Search for the cell housing the specified text and yield its [x, y] center coordinate. 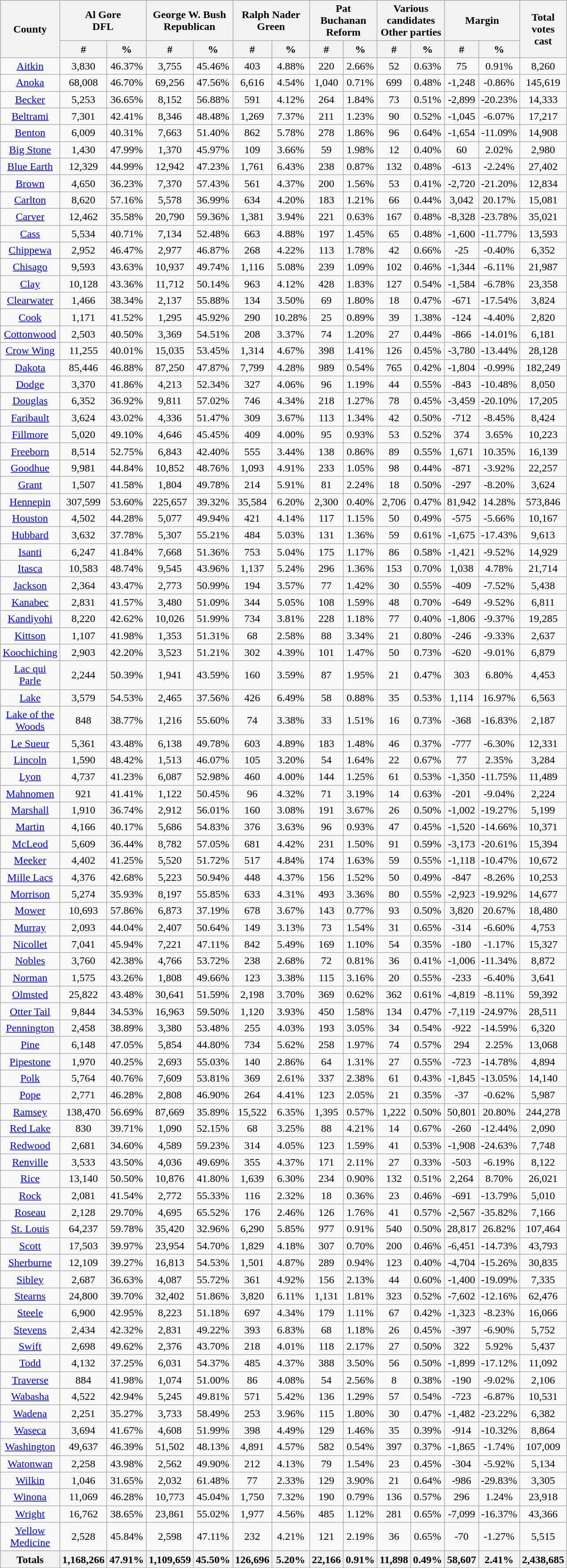
-14.59% [499, 1028]
107,464 [543, 1229]
5.78% [291, 133]
Winona [30, 1497]
Le Sueur [30, 743]
Renville [30, 1162]
1.24% [499, 1497]
Rice [30, 1179]
232 [252, 1536]
1.50% [360, 844]
-2,923 [462, 894]
41.84% [127, 552]
1,122 [170, 794]
4.39% [291, 652]
31.65% [127, 1480]
2,106 [543, 1380]
52.48% [213, 234]
42.94% [127, 1397]
-986 [462, 1480]
16 [394, 720]
4.22% [291, 250]
51.59% [213, 994]
2,300 [326, 501]
117 [326, 519]
2.58% [291, 636]
-35.82% [499, 1212]
484 [252, 535]
41.80% [213, 1179]
45.46% [213, 66]
3.37% [291, 334]
-233 [462, 978]
46.47% [127, 250]
16,963 [170, 1011]
1,131 [326, 1296]
59.36% [213, 217]
5.62% [291, 1045]
26,021 [543, 1179]
58,607 [462, 1559]
5.05% [291, 602]
61.48% [213, 1480]
Martin [30, 827]
-1,248 [462, 83]
149 [252, 928]
40.50% [127, 334]
25,822 [84, 994]
42.68% [127, 877]
15,081 [543, 200]
40.25% [127, 1061]
40.76% [127, 1078]
43.59% [213, 675]
153 [394, 569]
2.24% [360, 485]
7,301 [84, 116]
-24.97% [499, 1011]
253 [252, 1413]
2,952 [84, 250]
2.33% [291, 1480]
2,364 [84, 585]
191 [326, 810]
Kandiyohi [30, 619]
361 [252, 1279]
4.08% [291, 1380]
2,772 [170, 1196]
57.43% [213, 183]
Lake of the Woods [30, 720]
5.42% [291, 1397]
1,093 [252, 468]
36.99% [213, 200]
1,829 [252, 1246]
31 [394, 928]
-11.75% [499, 777]
10,693 [84, 911]
362 [394, 994]
9,613 [543, 535]
-866 [462, 334]
102 [394, 267]
1,107 [84, 636]
49.69% [213, 1162]
51.09% [213, 602]
2,251 [84, 1413]
0.62% [360, 994]
3,830 [84, 66]
64,237 [84, 1229]
50.45% [213, 794]
6,811 [543, 602]
-7,099 [462, 1514]
4.67% [291, 351]
-777 [462, 743]
4,132 [84, 1363]
48.42% [127, 760]
51,502 [170, 1447]
59.50% [213, 1011]
-20.10% [499, 401]
460 [252, 777]
13,068 [543, 1045]
0.79% [360, 1497]
-397 [462, 1330]
3.94% [291, 217]
-1,584 [462, 284]
2,093 [84, 928]
56.01% [213, 810]
0.87% [360, 166]
-2.24% [499, 166]
105 [252, 760]
Stevens [30, 1330]
-260 [462, 1129]
5.03% [291, 535]
634 [252, 200]
2,693 [170, 1061]
9,811 [170, 401]
72 [326, 961]
6,181 [543, 334]
39.27% [127, 1262]
765 [394, 368]
4.13% [291, 1464]
3,380 [170, 1028]
2.41% [499, 1559]
1.52% [360, 877]
29.70% [127, 1212]
1.47% [360, 652]
3.05% [360, 1028]
-3,173 [462, 844]
1.25% [360, 777]
Big Stone [30, 150]
Lac qui Parle [30, 675]
43.36% [127, 284]
Pennington [30, 1028]
36.92% [127, 401]
42.38% [127, 961]
1,808 [170, 978]
Nicollet [30, 944]
43.96% [213, 569]
3,632 [84, 535]
1.46% [360, 1430]
Wadena [30, 1413]
1.34% [360, 418]
4.91% [291, 468]
208 [252, 334]
3,733 [170, 1413]
3.59% [291, 675]
1,507 [84, 485]
1.97% [360, 1045]
46.39% [127, 1447]
-24.63% [499, 1145]
51.40% [213, 133]
Hubbard [30, 535]
1,639 [252, 1179]
2,458 [84, 1028]
-246 [462, 636]
Redwood [30, 1145]
4,522 [84, 1397]
55.33% [213, 1196]
-3.92% [499, 468]
314 [252, 1145]
1.81% [360, 1296]
-1,006 [462, 961]
Morrison [30, 894]
2,503 [84, 334]
1,269 [252, 116]
-2,899 [462, 99]
Fillmore [30, 434]
4.06% [291, 384]
58 [326, 698]
5.24% [291, 569]
421 [252, 519]
39 [394, 317]
Mahnomen [30, 794]
5.91% [291, 485]
663 [252, 234]
4,036 [170, 1162]
2,376 [170, 1347]
21,714 [543, 569]
3,523 [170, 652]
4.31% [291, 894]
-8.23% [499, 1313]
1.95% [360, 675]
-3,459 [462, 401]
144 [326, 777]
7,041 [84, 944]
Cook [30, 317]
38.65% [127, 1514]
4.89% [291, 743]
45.94% [127, 944]
47.87% [213, 368]
2,903 [84, 652]
10,852 [170, 468]
4.03% [291, 1028]
-9.02% [499, 1380]
37.25% [127, 1363]
55.72% [213, 1279]
5,534 [84, 234]
43.70% [213, 1347]
4.42% [291, 844]
4,376 [84, 877]
1,040 [326, 83]
93 [394, 911]
3,755 [170, 66]
4.20% [291, 200]
5,578 [170, 200]
22,257 [543, 468]
-5.92% [499, 1464]
50.14% [213, 284]
36.65% [127, 99]
4.32% [291, 794]
41.86% [127, 384]
-8.11% [499, 994]
-0.99% [499, 368]
239 [326, 267]
41.54% [127, 1196]
40.17% [127, 827]
10,253 [543, 877]
194 [252, 585]
5.49% [291, 944]
-14.66% [499, 827]
0.33% [427, 1162]
0.60% [427, 1279]
10.35% [499, 451]
-1,045 [462, 116]
8,152 [170, 99]
4.87% [291, 1262]
4,402 [84, 861]
44.80% [213, 1045]
517 [252, 861]
2.68% [291, 961]
0.58% [427, 552]
8,514 [84, 451]
1.15% [360, 519]
81,942 [462, 501]
40.01% [127, 351]
1,381 [252, 217]
3,694 [84, 1430]
10.28% [291, 317]
49.22% [213, 1330]
-17.54% [499, 301]
-6.30% [499, 743]
69,256 [170, 83]
-1,600 [462, 234]
56.88% [213, 99]
-4.40% [499, 317]
35,021 [543, 217]
11,712 [170, 284]
14,677 [543, 894]
Houston [30, 519]
46.87% [213, 250]
18,480 [543, 911]
234 [326, 1179]
15,327 [543, 944]
7,335 [543, 1279]
4,166 [84, 827]
28,128 [543, 351]
2,434 [84, 1330]
3.96% [291, 1413]
1,590 [84, 760]
582 [326, 1447]
58.49% [213, 1413]
1.10% [360, 944]
46.88% [127, 368]
7.32% [291, 1497]
3.93% [291, 1011]
307 [326, 1246]
-8,328 [462, 217]
2,562 [170, 1464]
8,050 [543, 384]
Chippewa [30, 250]
-2,567 [462, 1212]
1,970 [84, 1061]
0.39% [427, 1430]
3.65% [499, 434]
43.98% [127, 1464]
55.02% [213, 1514]
23,861 [170, 1514]
7,134 [170, 234]
Pope [30, 1095]
848 [84, 720]
Various candidatesOther parties [411, 21]
977 [326, 1229]
862 [252, 133]
278 [326, 133]
1,109,659 [170, 1559]
1,074 [170, 1380]
10,223 [543, 434]
1.51% [360, 720]
28,817 [462, 1229]
231 [326, 844]
-19.09% [499, 1279]
842 [252, 944]
16,066 [543, 1313]
53.60% [127, 501]
35.58% [127, 217]
57.16% [127, 200]
County [30, 29]
493 [326, 894]
Nobles [30, 961]
1,395 [326, 1112]
5.04% [291, 552]
571 [252, 1397]
4,753 [543, 928]
-0.86% [499, 83]
244,278 [543, 1112]
89 [394, 451]
44.04% [127, 928]
10,167 [543, 519]
98 [394, 468]
35.89% [213, 1112]
-1,002 [462, 810]
5,752 [543, 1330]
830 [84, 1129]
17,205 [543, 401]
2,465 [170, 698]
54.70% [213, 1246]
127 [394, 284]
14,333 [543, 99]
-922 [462, 1028]
1.05% [360, 468]
5.08% [291, 267]
-5.66% [499, 519]
-1.17% [499, 944]
5,609 [84, 844]
-9.04% [499, 794]
Sherburne [30, 1262]
-6.40% [499, 978]
1.63% [360, 861]
116 [252, 1196]
3.81% [291, 619]
-6.07% [499, 116]
884 [84, 1380]
327 [252, 384]
221 [326, 217]
38.34% [127, 301]
-9.01% [499, 652]
3.20% [291, 760]
448 [252, 877]
-17.43% [499, 535]
-1,400 [462, 1279]
Dakota [30, 368]
255 [252, 1028]
3,760 [84, 961]
-12.44% [499, 1129]
2.38% [360, 1078]
-368 [462, 720]
46.37% [127, 66]
1,168,266 [84, 1559]
Faribault [30, 418]
-620 [462, 652]
6,563 [543, 698]
80 [394, 894]
1.38% [427, 317]
8,260 [543, 66]
0.36% [360, 1196]
5,854 [170, 1045]
7,799 [252, 368]
37.19% [213, 911]
8,620 [84, 200]
376 [252, 827]
3.08% [291, 810]
22 [394, 760]
Margin [482, 21]
42.95% [127, 1313]
14.28% [499, 501]
963 [252, 284]
3.34% [360, 636]
Cass [30, 234]
-13.44% [499, 351]
2.56% [360, 1380]
-20.23% [499, 99]
2,187 [543, 720]
26.82% [499, 1229]
10,583 [84, 569]
0.77% [360, 911]
14,908 [543, 133]
1.29% [360, 1397]
5,686 [170, 827]
6.30% [291, 1179]
0.71% [360, 83]
43,793 [543, 1246]
303 [462, 675]
51.36% [213, 552]
71 [326, 794]
48.74% [127, 569]
4.57% [291, 1447]
4,213 [170, 384]
49.81% [213, 1397]
46.70% [127, 83]
555 [252, 451]
Murray [30, 928]
Rock [30, 1196]
Douglas [30, 401]
66 [394, 200]
-4,819 [462, 994]
Wilkin [30, 1480]
8 [394, 1380]
6.20% [291, 501]
-19.27% [499, 810]
-8.45% [499, 418]
48.48% [213, 116]
Lincoln [30, 760]
-124 [462, 317]
59.78% [127, 1229]
603 [252, 743]
50.99% [213, 585]
3,641 [543, 978]
0.86% [360, 451]
42.40% [213, 451]
42.62% [127, 619]
5,438 [543, 585]
45.84% [127, 1536]
428 [326, 284]
87,669 [170, 1112]
50.39% [127, 675]
-409 [462, 585]
52 [394, 66]
3.66% [291, 150]
-0.62% [499, 1095]
6,320 [543, 1028]
47 [394, 827]
George W. BushRepublican [189, 21]
Ramsey [30, 1112]
5,134 [543, 1464]
140 [252, 1061]
2.02% [499, 150]
10,876 [170, 1179]
1,513 [170, 760]
47.05% [127, 1045]
-671 [462, 301]
Washington [30, 1447]
138 [326, 451]
8,223 [170, 1313]
1.64% [360, 760]
0.43% [427, 1078]
5,010 [543, 1196]
921 [84, 794]
3.19% [360, 794]
-10.48% [499, 384]
4,766 [170, 961]
53.48% [213, 1028]
91 [394, 844]
32,402 [170, 1296]
6,031 [170, 1363]
-16.37% [499, 1514]
41.57% [127, 602]
1.76% [360, 1212]
2,438,685 [543, 1559]
50.94% [213, 877]
9,593 [84, 267]
52.75% [127, 451]
374 [462, 434]
2.25% [499, 1045]
15,522 [252, 1112]
4.01% [291, 1347]
225,657 [170, 501]
6.83% [291, 1330]
2,244 [84, 675]
3.36% [360, 894]
-1,804 [462, 368]
43.02% [127, 418]
-6.87% [499, 1397]
49,637 [84, 1447]
Watonwan [30, 1464]
-9.37% [499, 619]
49.62% [127, 1347]
175 [326, 552]
45.45% [213, 434]
12,834 [543, 183]
60 [462, 150]
51.18% [213, 1313]
107,009 [543, 1447]
7,221 [170, 944]
2,198 [252, 994]
6,382 [543, 1413]
-7,602 [462, 1296]
3.13% [291, 928]
1,314 [252, 351]
50,801 [462, 1112]
Otter Tail [30, 1011]
15,394 [543, 844]
39.32% [213, 501]
3,305 [543, 1480]
10,026 [170, 619]
573,846 [543, 501]
Itasca [30, 569]
36.63% [127, 1279]
2.32% [291, 1196]
344 [252, 602]
8,220 [84, 619]
Freeborn [30, 451]
5,199 [543, 810]
46.90% [213, 1095]
109 [252, 150]
4.18% [291, 1246]
302 [252, 652]
47.56% [213, 83]
Pat BuchananReform [343, 21]
0.80% [427, 636]
126,696 [252, 1559]
8,782 [170, 844]
-6.78% [499, 284]
1,575 [84, 978]
12,942 [170, 166]
-17.12% [499, 1363]
Red Lake [30, 1129]
22,166 [326, 1559]
37.56% [213, 698]
8,197 [170, 894]
-1,865 [462, 1447]
-1,845 [462, 1078]
49.90% [213, 1464]
3.44% [291, 451]
179 [326, 1313]
Mille Lacs [30, 877]
1,671 [462, 451]
Koochiching [30, 652]
-29.83% [499, 1480]
13,593 [543, 234]
4.84% [291, 861]
-847 [462, 877]
212 [252, 1464]
5,764 [84, 1078]
1,910 [84, 810]
-503 [462, 1162]
6,873 [170, 911]
Dodge [30, 384]
14,140 [543, 1078]
Sibley [30, 1279]
Swift [30, 1347]
-1,675 [462, 535]
Hennepin [30, 501]
2.05% [360, 1095]
44.84% [127, 468]
-575 [462, 519]
2.66% [360, 66]
23,918 [543, 1497]
4.49% [291, 1430]
1,295 [170, 317]
4.05% [291, 1145]
39.71% [127, 1129]
-1,323 [462, 1313]
681 [252, 844]
57 [394, 1397]
35.27% [127, 1413]
2,808 [170, 1095]
4,650 [84, 183]
35,420 [170, 1229]
8,346 [170, 116]
171 [326, 1162]
4.92% [291, 1279]
48.13% [213, 1447]
-13.79% [499, 1196]
6,843 [170, 451]
7,663 [170, 133]
11,092 [543, 1363]
197 [326, 234]
1,222 [394, 1112]
0.81% [360, 961]
55.03% [213, 1061]
1.83% [360, 284]
1.48% [360, 743]
21,987 [543, 267]
1,114 [462, 698]
233 [326, 468]
41.58% [127, 485]
2.13% [360, 1279]
-1.27% [499, 1536]
Brown [30, 183]
42.41% [127, 116]
-8.20% [499, 485]
Kanabec [30, 602]
36.44% [127, 844]
403 [252, 66]
2,977 [170, 250]
Lake [30, 698]
1,977 [252, 1514]
-1,908 [462, 1145]
2,912 [170, 810]
Aitkin [30, 66]
1.84% [360, 99]
57.05% [213, 844]
27,402 [543, 166]
633 [252, 894]
2,258 [84, 1464]
44.99% [127, 166]
174 [326, 861]
-16.83% [499, 720]
5,245 [170, 1397]
-304 [462, 1464]
49.94% [213, 519]
43.26% [127, 978]
5,274 [84, 894]
-1.74% [499, 1447]
Roseau [30, 1212]
10,937 [170, 267]
44.28% [127, 519]
-11.34% [499, 961]
56 [394, 1363]
6.43% [291, 166]
St. Louis [30, 1229]
19,285 [543, 619]
1.17% [360, 552]
1.78% [360, 250]
4,608 [170, 1430]
-19.92% [499, 894]
-1,520 [462, 827]
32.96% [213, 1229]
55.85% [213, 894]
746 [252, 401]
81 [326, 485]
190 [326, 1497]
3,284 [543, 760]
59,392 [543, 994]
182,249 [543, 368]
Goodhue [30, 468]
20,790 [170, 217]
167 [394, 217]
64 [326, 1061]
2,090 [543, 1129]
20.67% [499, 911]
51.86% [213, 1296]
65.52% [213, 1212]
36.23% [127, 183]
59.23% [213, 1145]
11,069 [84, 1497]
2.17% [360, 1347]
2,706 [394, 501]
4,737 [84, 777]
388 [326, 1363]
6,900 [84, 1313]
-11.09% [499, 133]
47.91% [127, 1559]
9,981 [84, 468]
-37 [462, 1095]
52.34% [213, 384]
2.61% [291, 1078]
10,672 [543, 861]
6,009 [84, 133]
989 [326, 368]
45.97% [213, 150]
3,042 [462, 200]
41.23% [127, 777]
42.32% [127, 1330]
3,579 [84, 698]
-1,118 [462, 861]
1,466 [84, 301]
6,290 [252, 1229]
Cottonwood [30, 334]
176 [252, 1212]
4,502 [84, 519]
2.46% [291, 1212]
34.60% [127, 1145]
1.98% [360, 150]
67 [394, 1313]
52.98% [213, 777]
143 [326, 911]
1.21% [360, 200]
2,980 [543, 150]
12,109 [84, 1262]
69 [326, 301]
2.19% [360, 1536]
2,687 [84, 1279]
1,171 [84, 317]
9,844 [84, 1011]
3,824 [543, 301]
16,813 [170, 1262]
54.83% [213, 827]
591 [252, 99]
17,503 [84, 1246]
Wabasha [30, 1397]
-20.61% [499, 844]
1.09% [360, 267]
10,128 [84, 284]
45.50% [213, 1559]
2,264 [462, 1179]
337 [326, 1078]
2,032 [170, 1480]
5,253 [84, 99]
4,453 [543, 675]
1,430 [84, 150]
Waseca [30, 1430]
4.54% [291, 83]
3,369 [170, 334]
3.90% [360, 1480]
1,216 [170, 720]
-7.52% [499, 585]
5,520 [170, 861]
6.80% [499, 675]
53.45% [213, 351]
-649 [462, 602]
23,358 [543, 284]
5.20% [291, 1559]
53.81% [213, 1078]
51.72% [213, 861]
0.38% [427, 1380]
540 [394, 1229]
2,224 [543, 794]
8,122 [543, 1162]
53.72% [213, 961]
2,407 [170, 928]
2.35% [499, 760]
307,599 [84, 501]
-314 [462, 928]
57.02% [213, 401]
8.70% [499, 1179]
561 [252, 183]
-180 [462, 944]
51.21% [213, 652]
87,250 [170, 368]
Todd [30, 1363]
4,894 [543, 1061]
Anoka [30, 83]
16.97% [499, 698]
5,987 [543, 1095]
55.88% [213, 301]
Isanti [30, 552]
34.53% [127, 1011]
6.11% [291, 1296]
-3,780 [462, 351]
Crow Wing [30, 351]
-6.60% [499, 928]
1,038 [462, 569]
289 [326, 1262]
35.93% [127, 894]
36.74% [127, 810]
Blue Earth [30, 166]
41.25% [127, 861]
6,616 [252, 83]
-613 [462, 166]
43,366 [543, 1514]
323 [394, 1296]
39.97% [127, 1246]
309 [252, 418]
10,773 [170, 1497]
101 [326, 652]
1,750 [252, 1497]
30,641 [170, 994]
409 [252, 434]
-871 [462, 468]
Meeker [30, 861]
5,307 [170, 535]
28,511 [543, 1011]
17,217 [543, 116]
Lyon [30, 777]
-14.73% [499, 1246]
11,898 [394, 1559]
37.78% [127, 535]
5,020 [84, 434]
65 [394, 234]
75 [462, 66]
49.66% [213, 978]
-2,720 [462, 183]
38.77% [127, 720]
1,116 [252, 267]
211 [326, 116]
Totals [30, 1559]
2,137 [170, 301]
108 [326, 602]
-1,344 [462, 267]
753 [252, 552]
294 [462, 1045]
3.16% [360, 978]
Ralph NaderGreen [271, 21]
-9.33% [499, 636]
2,820 [543, 317]
-15.26% [499, 1262]
50.64% [213, 928]
0.88% [360, 698]
7,166 [543, 1212]
2,771 [84, 1095]
Steele [30, 1313]
1,370 [170, 150]
-13.05% [499, 1078]
3,480 [170, 602]
55.21% [213, 535]
Pine [30, 1045]
Marshall [30, 810]
3.70% [291, 994]
9,545 [170, 569]
3.57% [291, 585]
Kittson [30, 636]
5.92% [499, 1347]
6.49% [291, 698]
11,255 [84, 351]
-712 [462, 418]
4.56% [291, 1514]
-7,119 [462, 1011]
7,609 [170, 1078]
214 [252, 485]
10,371 [543, 827]
1.58% [360, 1011]
33 [326, 720]
3.25% [291, 1129]
-25 [462, 250]
2,081 [84, 1196]
95 [326, 434]
41.41% [127, 794]
118 [326, 1347]
-70 [462, 1536]
-10.32% [499, 1430]
2,698 [84, 1347]
228 [326, 619]
52.15% [213, 1129]
Chisago [30, 267]
2,598 [170, 1536]
7,370 [170, 183]
0.59% [427, 844]
1,046 [84, 1480]
39.70% [127, 1296]
48.76% [213, 468]
40.71% [127, 234]
3,370 [84, 384]
90 [394, 116]
1,941 [170, 675]
697 [252, 1313]
322 [462, 1347]
Mower [30, 911]
10,531 [543, 1397]
6,247 [84, 552]
51.31% [213, 636]
6,138 [170, 743]
51.47% [213, 418]
699 [394, 83]
2,773 [170, 585]
678 [252, 911]
-190 [462, 1380]
121 [326, 1536]
45.04% [213, 1497]
23,954 [170, 1246]
-1,654 [462, 133]
-1,421 [462, 552]
40.31% [127, 133]
290 [252, 317]
1,137 [252, 569]
7.37% [291, 116]
-12.16% [499, 1296]
79 [326, 1464]
Jackson [30, 585]
Scott [30, 1246]
1,501 [252, 1262]
11,489 [543, 777]
McLeod [30, 844]
1,761 [252, 166]
-14.78% [499, 1061]
5.85% [291, 1229]
1,804 [170, 485]
397 [394, 1447]
55.60% [213, 720]
57.86% [127, 911]
16,762 [84, 1514]
35,584 [252, 501]
49.74% [213, 267]
-843 [462, 384]
Beltrami [30, 116]
145,619 [543, 83]
193 [326, 1028]
-10.47% [499, 861]
12,462 [84, 217]
Carver [30, 217]
43.50% [127, 1162]
41.67% [127, 1430]
12,331 [543, 743]
258 [326, 1045]
2.11% [360, 1162]
4,891 [252, 1447]
43.47% [127, 585]
2,528 [84, 1536]
48 [394, 602]
-1,806 [462, 619]
Norman [30, 978]
16,139 [543, 451]
41.52% [127, 317]
2,637 [543, 636]
0.94% [360, 1262]
20 [394, 978]
47.23% [213, 166]
14,929 [543, 552]
8,872 [543, 961]
-6.19% [499, 1162]
-6,451 [462, 1246]
Clay [30, 284]
1.45% [360, 234]
0.89% [360, 317]
-14.01% [499, 334]
Grant [30, 485]
5,515 [543, 1536]
1,353 [170, 636]
-1,482 [462, 1413]
-21.20% [499, 183]
1.56% [360, 183]
12 [394, 150]
20.17% [499, 200]
4,336 [170, 418]
0.90% [360, 1179]
38.89% [127, 1028]
20.80% [499, 1112]
169 [326, 944]
Olmsted [30, 994]
-914 [462, 1430]
393 [252, 1330]
4.78% [499, 569]
4.14% [291, 519]
45.92% [213, 317]
13,140 [84, 1179]
4,695 [170, 1212]
2,681 [84, 1145]
1.12% [360, 1514]
24,800 [84, 1296]
Wright [30, 1514]
281 [394, 1514]
8,864 [543, 1430]
8,424 [543, 418]
1.11% [360, 1313]
1.27% [360, 401]
-691 [462, 1196]
46 [394, 743]
138,470 [84, 1112]
6.35% [291, 1112]
46.07% [213, 760]
1.31% [360, 1061]
-23.22% [499, 1413]
Stearns [30, 1296]
Al GoreDFL [103, 21]
6,879 [543, 652]
15,035 [170, 351]
5,223 [170, 877]
30,835 [543, 1262]
Carlton [30, 200]
2.86% [291, 1061]
220 [326, 66]
1.41% [360, 351]
87 [326, 675]
85,446 [84, 368]
54.37% [213, 1363]
355 [252, 1162]
2,128 [84, 1212]
-0.40% [499, 250]
0.66% [427, 250]
-4,704 [462, 1262]
Benton [30, 133]
1,090 [170, 1129]
4.28% [291, 368]
131 [326, 535]
51.00% [213, 1380]
5,437 [543, 1347]
Total votes cast [543, 29]
268 [252, 250]
7,668 [170, 552]
-8.26% [499, 877]
68,008 [84, 83]
4.41% [291, 1095]
-11.77% [499, 234]
Yellow Medicine [30, 1536]
6,148 [84, 1045]
1.23% [360, 116]
47.99% [127, 150]
5,077 [170, 519]
4,589 [170, 1145]
-201 [462, 794]
3.63% [291, 827]
54.51% [213, 334]
3,533 [84, 1162]
50.50% [127, 1179]
-1,350 [462, 777]
1.42% [360, 585]
25 [326, 317]
-297 [462, 485]
4,087 [170, 1279]
5,361 [84, 743]
1.19% [360, 384]
6,087 [170, 777]
34 [394, 1028]
-6.90% [499, 1330]
1,120 [252, 1011]
56.69% [127, 1112]
12,329 [84, 166]
42.20% [127, 652]
1.86% [360, 133]
450 [326, 1011]
Polk [30, 1078]
Becker [30, 99]
7,748 [543, 1145]
4,646 [170, 434]
43.63% [127, 267]
78 [394, 401]
Pipestone [30, 1061]
-6.11% [499, 267]
62,476 [543, 1296]
426 [252, 698]
-23.78% [499, 217]
Traverse [30, 1380]
-1,899 [462, 1363]
1.20% [360, 334]
Clearwater [30, 301]
49.10% [127, 434]
